Return [x, y] of the center of cell containing provided text 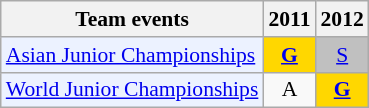
2011 [289, 19]
2012 [342, 19]
Asian Junior Championships [132, 55]
S [342, 55]
World Junior Championships [132, 90]
Team events [132, 19]
A [289, 90]
